From the cell containing the given text, extract its center point as [X, Y] coordinate. 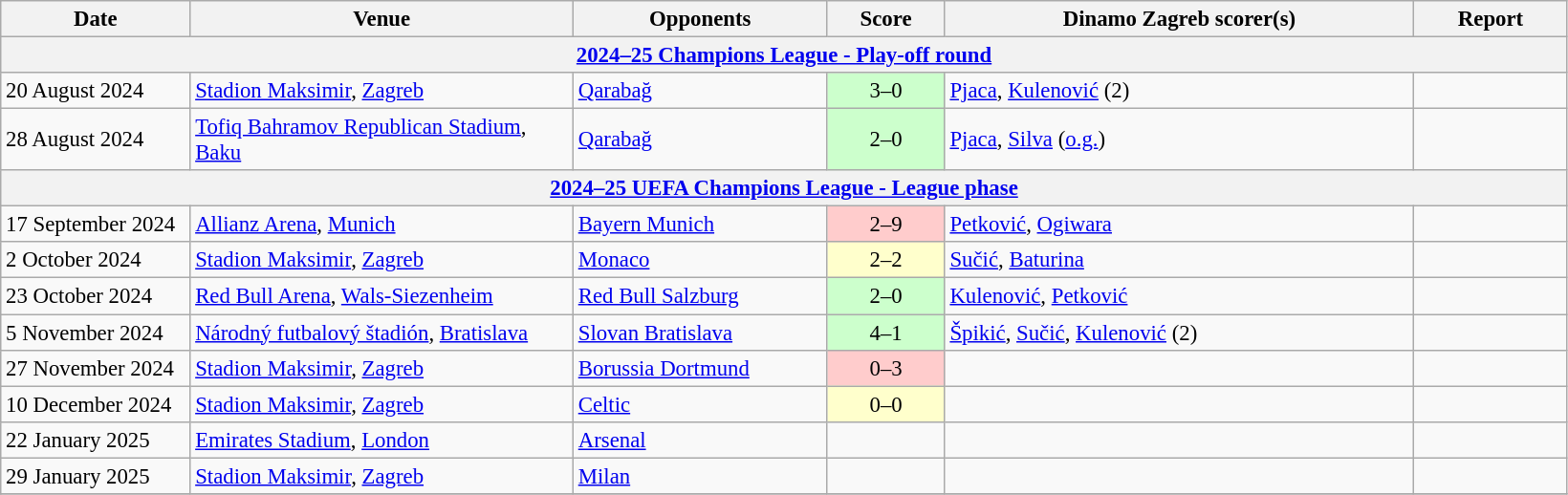
Celtic [700, 404]
Národný futbalový štadión, Bratislava [382, 333]
Allianz Arena, Munich [382, 225]
20 August 2024 [96, 91]
3–0 [885, 91]
Borussia Dortmund [700, 368]
23 October 2024 [96, 296]
5 November 2024 [96, 333]
2–9 [885, 225]
10 December 2024 [96, 404]
29 January 2025 [96, 476]
Venue [382, 19]
Dinamo Zagreb scorer(s) [1180, 19]
Arsenal [700, 440]
22 January 2025 [96, 440]
2024–25 UEFA Champions League - League phase [784, 188]
Score [885, 19]
4–1 [885, 333]
Bayern Munich [700, 225]
Tofiq Bahramov Republican Stadium, Baku [382, 140]
Sučić, Baturina [1180, 261]
17 September 2024 [96, 225]
2024–25 Champions League - Play-off round [784, 55]
Red Bull Arena, Wals-Siezenheim [382, 296]
28 August 2024 [96, 140]
Kulenović, Petković [1180, 296]
Monaco [700, 261]
Milan [700, 476]
Slovan Bratislava [700, 333]
2–2 [885, 261]
Špikić, Sučić, Kulenović (2) [1180, 333]
0–3 [885, 368]
27 November 2024 [96, 368]
Petković, Ogiwara [1180, 225]
Date [96, 19]
Pjaca, Silva (o.g.) [1180, 140]
Pjaca, Kulenović (2) [1180, 91]
2 October 2024 [96, 261]
Red Bull Salzburg [700, 296]
Report [1492, 19]
Opponents [700, 19]
Emirates Stadium, London [382, 440]
0–0 [885, 404]
